Extract the [x, y] coordinate from the center of the cell holding the provided text.  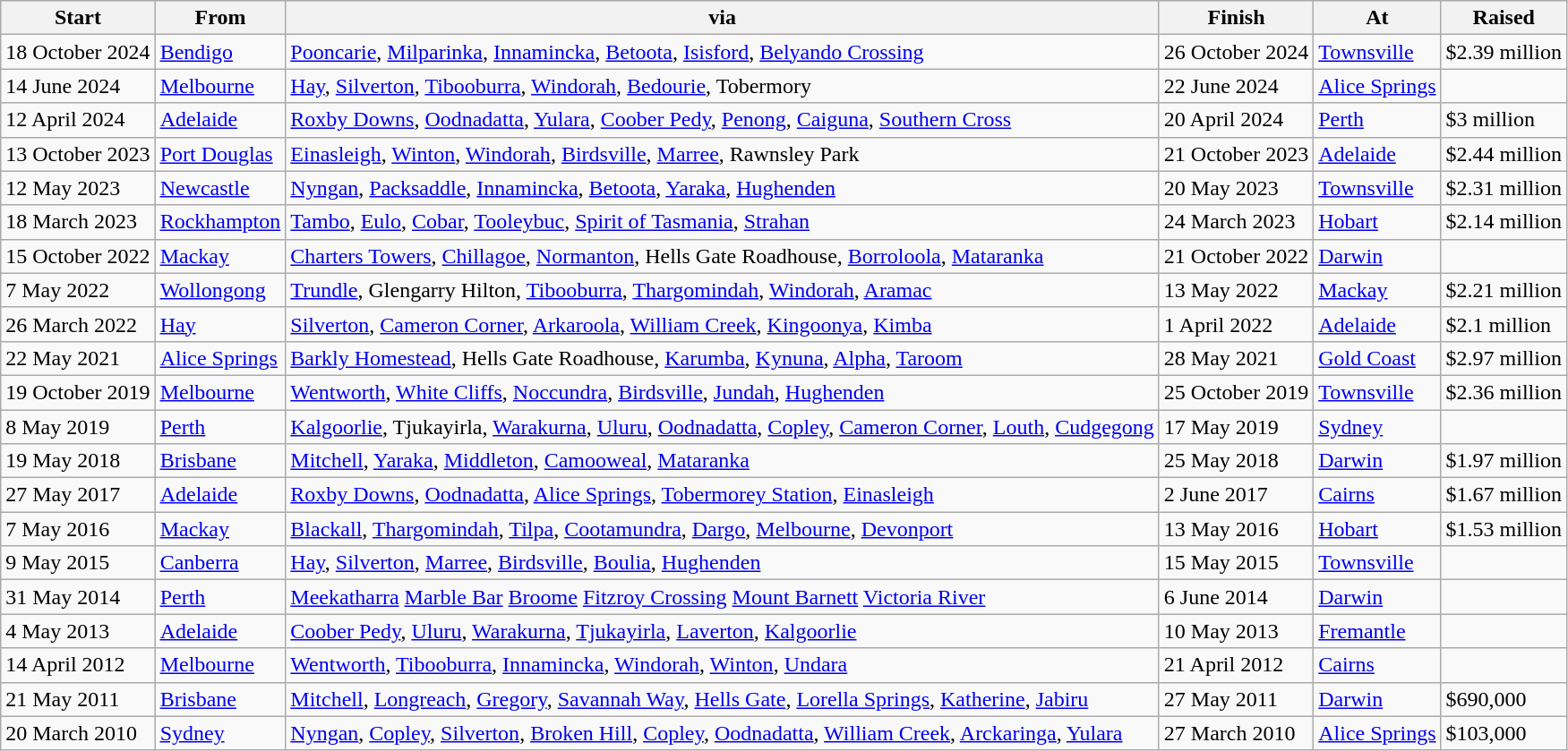
Start [78, 18]
$2.14 million [1504, 222]
Trundle, Glengarry Hilton, Tibooburra, Thargomindah, Windorah, Aramac [723, 290]
$1.67 million [1504, 495]
7 May 2016 [78, 529]
Blackall, Thargomindah, Tilpa, Cootamundra, Dargo, Melbourne, Devonport [723, 529]
Newcastle [220, 188]
Hay, Silverton, Tibooburra, Windorah, Bedourie, Tobermory [723, 86]
15 May 2015 [1236, 563]
Raised [1504, 18]
31 May 2014 [78, 597]
Tambo, Eulo, Cobar, Tooleybuc, Spirit of Tasmania, Strahan [723, 222]
Roxby Downs, Oodnadatta, Yulara, Coober Pedy, Penong, Caiguna, Southern Cross [723, 120]
Silverton, Cameron Corner, Arkaroola, William Creek, Kingoonya, Kimba [723, 324]
14 June 2024 [78, 86]
Wentworth, Tibooburra, Innamincka, Windorah, Winton, Undara [723, 665]
Wollongong [220, 290]
20 May 2023 [1236, 188]
18 October 2024 [78, 52]
10 May 2013 [1236, 631]
Rockhampton [220, 222]
$2.31 million [1504, 188]
via [723, 18]
Bendigo [220, 52]
7 May 2022 [78, 290]
$1.97 million [1504, 461]
20 March 2010 [78, 733]
4 May 2013 [78, 631]
27 March 2010 [1236, 733]
Kalgoorlie, Tjukayirla, Warakurna, Uluru, Oodnadatta, Copley, Cameron Corner, Louth, Cudgegong [723, 427]
Charters Towers, Chillagoe, Normanton, Hells Gate Roadhouse, Borroloola, Mataranka [723, 256]
21 October 2023 [1236, 154]
21 May 2011 [78, 699]
25 May 2018 [1236, 461]
$1.53 million [1504, 529]
Port Douglas [220, 154]
17 May 2019 [1236, 427]
13 May 2022 [1236, 290]
1 April 2022 [1236, 324]
Barkly Homestead, Hells Gate Roadhouse, Karumba, Kynuna, Alpha, Taroom [723, 358]
12 April 2024 [78, 120]
Hay [220, 324]
Nyngan, Packsaddle, Innamincka, Betoota, Yaraka, Hughenden [723, 188]
25 October 2019 [1236, 392]
$2.39 million [1504, 52]
Nyngan, Copley, Silverton, Broken Hill, Copley, Oodnadatta, William Creek, Arckaringa, Yulara [723, 733]
27 May 2017 [78, 495]
Gold Coast [1377, 358]
12 May 2023 [78, 188]
24 March 2023 [1236, 222]
From [220, 18]
Meekatharra Marble Bar Broome Fitzroy Crossing Mount Barnett Victoria River [723, 597]
26 October 2024 [1236, 52]
$2.44 million [1504, 154]
26 March 2022 [78, 324]
22 May 2021 [78, 358]
20 April 2024 [1236, 120]
27 May 2011 [1236, 699]
Einasleigh, Winton, Windorah, Birdsville, Marree, Rawnsley Park [723, 154]
Coober Pedy, Uluru, Warakurna, Tjukayirla, Laverton, Kalgoorlie [723, 631]
15 October 2022 [78, 256]
19 October 2019 [78, 392]
Mitchell, Longreach, Gregory, Savannah Way, Hells Gate, Lorella Springs, Katherine, Jabiru [723, 699]
$690,000 [1504, 699]
13 May 2016 [1236, 529]
Roxby Downs, Oodnadatta, Alice Springs, Tobermorey Station, Einasleigh [723, 495]
6 June 2014 [1236, 597]
$3 million [1504, 120]
Canberra [220, 563]
$2.97 million [1504, 358]
$2.21 million [1504, 290]
21 October 2022 [1236, 256]
21 April 2012 [1236, 665]
$2.36 million [1504, 392]
28 May 2021 [1236, 358]
Hay, Silverton, Marree, Birdsville, Boulia, Hughenden [723, 563]
Mitchell, Yaraka, Middleton, Camooweal, Mataranka [723, 461]
22 June 2024 [1236, 86]
13 October 2023 [78, 154]
Fremantle [1377, 631]
Wentworth, White Cliffs, Noccundra, Birdsville, Jundah, Hughenden [723, 392]
8 May 2019 [78, 427]
18 March 2023 [78, 222]
9 May 2015 [78, 563]
19 May 2018 [78, 461]
Finish [1236, 18]
At [1377, 18]
$2.1 million [1504, 324]
14 April 2012 [78, 665]
2 June 2017 [1236, 495]
Pooncarie, Milparinka, Innamincka, Betoota, Isisford, Belyando Crossing [723, 52]
$103,000 [1504, 733]
